Search for the cell housing the specified text and yield its [x, y] center coordinate. 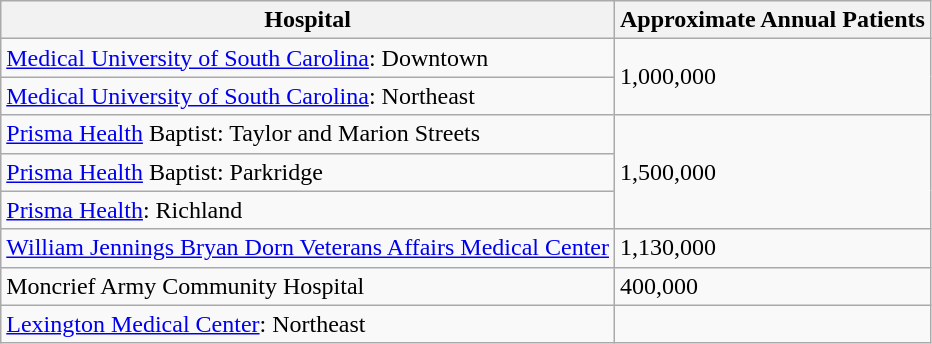
400,000 [772, 286]
Prisma Health Baptist: Parkridge [308, 172]
1,130,000 [772, 248]
1,500,000 [772, 172]
Prisma Health Baptist: Taylor and Marion Streets [308, 134]
1,000,000 [772, 77]
Moncrief Army Community Hospital [308, 286]
Hospital [308, 20]
Approximate Annual Patients [772, 20]
Lexington Medical Center: Northeast [308, 324]
William Jennings Bryan Dorn Veterans Affairs Medical Center [308, 248]
Prisma Health: Richland [308, 210]
Medical University of South Carolina: Northeast [308, 96]
Medical University of South Carolina: Downtown [308, 58]
